Find where the given text appears and provide that cell's center as [X, Y] coordinate. 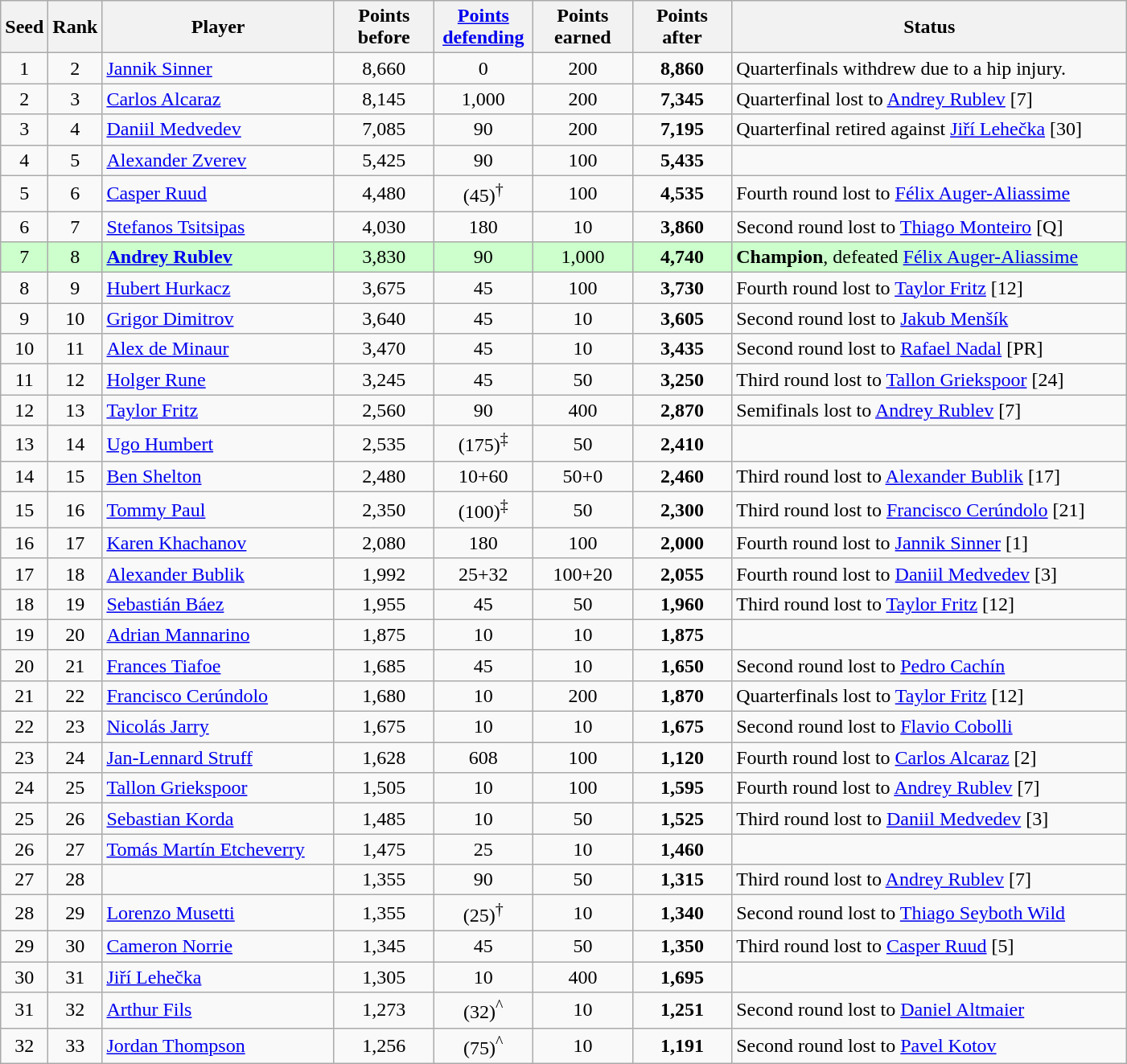
Fourth round lost to Taylor Fritz [12] [930, 288]
25+32 [483, 573]
3,675 [384, 288]
Adrian Mannarino [219, 635]
Cameron Norrie [219, 947]
Semifinals lost to Andrey Rublev [7] [930, 410]
Second round lost to Jakub Menšík [930, 318]
Jiří Lehečka [219, 977]
Fourth round lost to Jannik Sinner [1] [930, 543]
Carlos Alcaraz [219, 99]
4,535 [682, 193]
100+20 [583, 573]
1,305 [384, 977]
Quarterfinal lost to Andrey Rublev [7] [930, 99]
Third round lost to Andrey Rublev [7] [930, 880]
8,860 [682, 68]
7,195 [682, 129]
Jordan Thompson [219, 1046]
2,350 [384, 510]
Quarterfinal retired against Jiří Lehečka [30] [930, 129]
Seed [24, 27]
Jannik Sinner [219, 68]
Tommy Paul [219, 510]
1,870 [682, 696]
Third round lost to Tallon Griekspoor [24] [930, 380]
1,120 [682, 758]
1 [24, 68]
1,251 [682, 1010]
Francisco Cerúndolo [219, 696]
Daniil Medvedev [219, 129]
Sebastian Korda [219, 819]
Second round lost to Thiago Seyboth Wild [930, 914]
3,605 [682, 318]
1,685 [384, 665]
Andrey Rublev [219, 257]
3,435 [682, 349]
Status [930, 27]
1,485 [384, 819]
50+0 [583, 477]
Fourth round lost to Félix Auger-Aliassime [930, 193]
1,191 [682, 1046]
Second round lost to Flavio Cobolli [930, 727]
Points defending [483, 27]
(75)^ [483, 1046]
3,860 [682, 227]
5,435 [682, 160]
Fourth round lost to Carlos Alcaraz [2] [930, 758]
Nicolás Jarry [219, 727]
1,475 [384, 849]
3,830 [384, 257]
(45)† [483, 193]
Jan-Lennard Struff [219, 758]
(100)‡ [483, 510]
8,145 [384, 99]
Points after [682, 27]
Rank [76, 27]
Third round lost to Alexander Bublik [17] [930, 477]
1,340 [682, 914]
Second round lost to Daniel Altmaier [930, 1010]
(32)^ [483, 1010]
4,480 [384, 193]
Karen Khachanov [219, 543]
Taylor Fritz [219, 410]
Fourth round lost to Daniil Medvedev [3] [930, 573]
Second round lost to Pavel Kotov [930, 1046]
3,470 [384, 349]
1,273 [384, 1010]
Frances Tiafoe [219, 665]
2,480 [384, 477]
Second round lost to Thiago Monteiro [Q] [930, 227]
2,300 [682, 510]
3,730 [682, 288]
Alexander Zverev [219, 160]
0 [483, 68]
2,535 [384, 444]
Champion, defeated Félix Auger-Aliassime [930, 257]
(25)† [483, 914]
1,505 [384, 788]
1,992 [384, 573]
Third round lost to Daniil Medvedev [3] [930, 819]
4,740 [682, 257]
1,680 [384, 696]
Sebastián Báez [219, 604]
2,410 [682, 444]
5,425 [384, 160]
Lorenzo Musetti [219, 914]
Second round lost to Rafael Nadal [PR] [930, 349]
2,000 [682, 543]
Tomás Martín Etcheverry [219, 849]
1,315 [682, 880]
7,085 [384, 129]
Points earned [583, 27]
Quarterfinals lost to Taylor Fritz [12] [930, 696]
Points before [384, 27]
1,628 [384, 758]
Third round lost to Francisco Cerúndolo [21] [930, 510]
Alexander Bublik [219, 573]
2,870 [682, 410]
1,350 [682, 947]
1,650 [682, 665]
3,640 [384, 318]
3,250 [682, 380]
2,560 [384, 410]
Quarterfinals withdrew due to a hip injury. [930, 68]
1,460 [682, 849]
10+60 [483, 477]
608 [483, 758]
Casper Ruud [219, 193]
Fourth round lost to Andrey Rublev [7] [930, 788]
(175)‡ [483, 444]
2,080 [384, 543]
1,955 [384, 604]
3,245 [384, 380]
Grigor Dimitrov [219, 318]
1,695 [682, 977]
Hubert Hurkacz [219, 288]
Second round lost to Pedro Cachín [930, 665]
2,055 [682, 573]
Alex de Minaur [219, 349]
8,660 [384, 68]
1,960 [682, 604]
2,460 [682, 477]
1,256 [384, 1046]
Third round lost to Casper Ruud [5] [930, 947]
Stefanos Tsitsipas [219, 227]
1,525 [682, 819]
1,345 [384, 947]
Player [219, 27]
Third round lost to Taylor Fritz [12] [930, 604]
Ugo Humbert [219, 444]
Ben Shelton [219, 477]
4,030 [384, 227]
33 [76, 1046]
1,595 [682, 788]
Tallon Griekspoor [219, 788]
Holger Rune [219, 380]
Arthur Fils [219, 1010]
7,345 [682, 99]
